Provide the (x, y) coordinate of the cell's center where the given text is located.  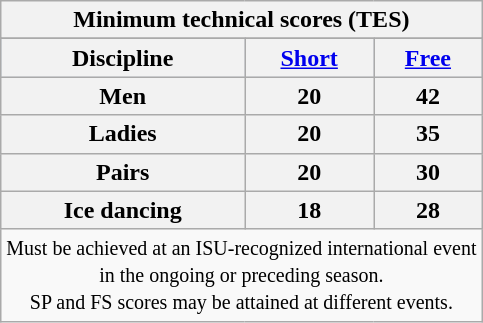
Must be achieved at an ISU-recognized international event in the ongoing or preceding season. SP and FS scores may be attained at different events. (242, 275)
Free (428, 58)
42 (428, 96)
30 (428, 172)
Short (310, 58)
Men (123, 96)
18 (310, 210)
35 (428, 134)
Minimum technical scores (TES) (242, 20)
28 (428, 210)
Ice dancing (123, 210)
Pairs (123, 172)
Ladies (123, 134)
Discipline (123, 58)
